Output the [X, Y] coordinate of the center of the cell containing the given text.  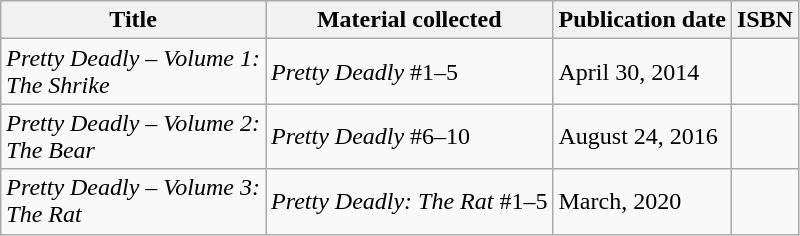
March, 2020 [642, 202]
ISBN [764, 20]
April 30, 2014 [642, 72]
Pretty Deadly – Volume 1:The Shrike [134, 72]
Pretty Deadly #1–5 [410, 72]
Pretty Deadly – Volume 3:The Rat [134, 202]
Publication date [642, 20]
Pretty Deadly #6–10 [410, 136]
Material collected [410, 20]
August 24, 2016 [642, 136]
Pretty Deadly: The Rat #1–5 [410, 202]
Pretty Deadly – Volume 2:The Bear [134, 136]
Title [134, 20]
